Extract the [X, Y] coordinate from the center of the cell holding the provided text.  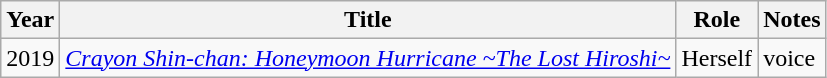
Notes [792, 20]
Crayon Shin-chan: Honeymoon Hurricane ~The Lost Hiroshi~ [368, 58]
2019 [30, 58]
Herself [717, 58]
Title [368, 20]
Year [30, 20]
Role [717, 20]
voice [792, 58]
